Detect which cell encompasses the target text, then output its (x, y) center coordinate. 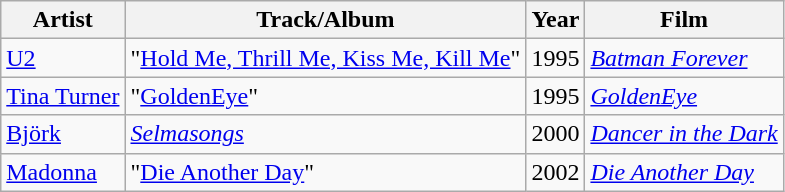
U2 (63, 58)
Die Another Day (684, 172)
Artist (63, 20)
"Die Another Day" (326, 172)
GoldenEye (684, 96)
2000 (556, 134)
Madonna (63, 172)
Selmasongs (326, 134)
"GoldenEye" (326, 96)
Björk (63, 134)
2002 (556, 172)
Track/Album (326, 20)
"Hold Me, Thrill Me, Kiss Me, Kill Me" (326, 58)
Batman Forever (684, 58)
Dancer in the Dark (684, 134)
Tina Turner (63, 96)
Year (556, 20)
Film (684, 20)
